Determine the (X, Y) coordinate at the center of the cell enclosing the given text.  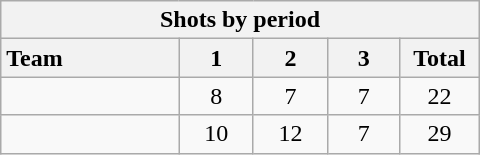
1 (216, 58)
Shots by period (240, 20)
Team (90, 58)
8 (216, 96)
29 (440, 134)
12 (290, 134)
10 (216, 134)
2 (290, 58)
3 (364, 58)
Total (440, 58)
22 (440, 96)
